Determine the [X, Y] coordinate at the center of the cell enclosing the given text.  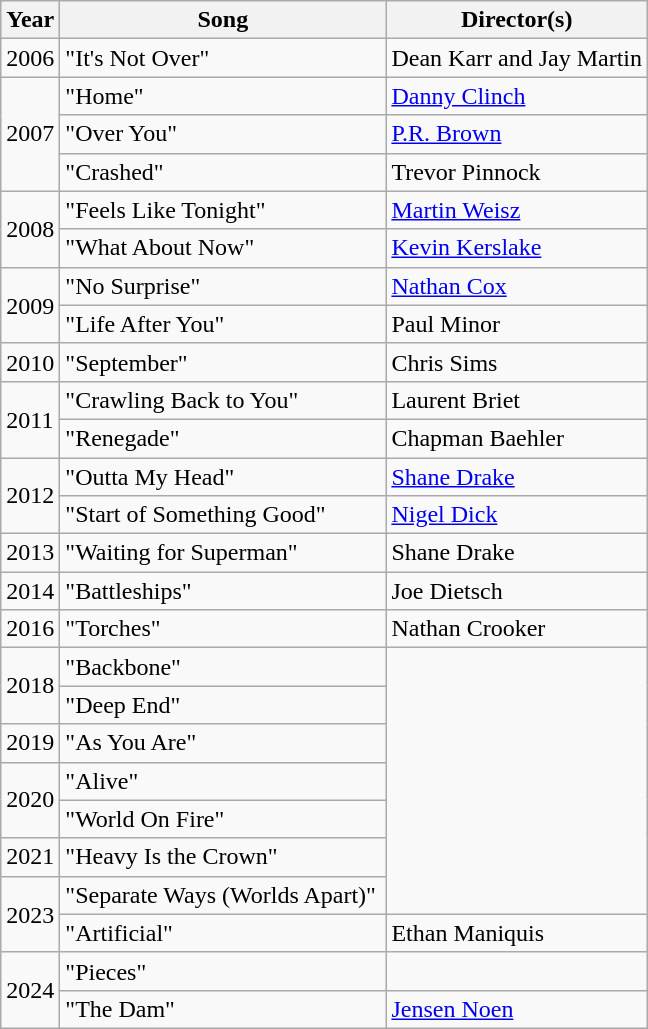
"No Surprise" [223, 286]
"Waiting for Superman" [223, 553]
"Battleships" [223, 591]
Nathan Crooker [517, 629]
2012 [30, 496]
"Backbone" [223, 667]
Nathan Cox [517, 286]
P.R. Brown [517, 134]
"Artificial" [223, 933]
2006 [30, 58]
2013 [30, 553]
"Torches" [223, 629]
Director(s) [517, 20]
Trevor Pinnock [517, 172]
2007 [30, 134]
"What About Now" [223, 248]
"Deep End" [223, 705]
2019 [30, 743]
"Pieces" [223, 971]
2009 [30, 305]
"The Dam" [223, 1009]
Jensen Noen [517, 1009]
Danny Clinch [517, 96]
2008 [30, 229]
"Start of Something Good" [223, 515]
Year [30, 20]
2016 [30, 629]
"Feels Like Tonight" [223, 210]
Chapman Baehler [517, 438]
"Outta My Head" [223, 477]
Dean Karr and Jay Martin [517, 58]
Paul Minor [517, 324]
"Crawling Back to You" [223, 400]
Kevin Kerslake [517, 248]
2014 [30, 591]
2018 [30, 686]
2021 [30, 857]
Nigel Dick [517, 515]
Chris Sims [517, 362]
"Separate Ways (Worlds Apart)" [223, 895]
"It's Not Over" [223, 58]
2011 [30, 419]
"Life After You" [223, 324]
2024 [30, 990]
Song [223, 20]
"Over You" [223, 134]
Martin Weisz [517, 210]
"Home" [223, 96]
2023 [30, 914]
"Alive" [223, 781]
"September" [223, 362]
Joe Dietsch [517, 591]
"As You Are" [223, 743]
"World On Fire" [223, 819]
2010 [30, 362]
"Heavy Is the Crown" [223, 857]
Laurent Briet [517, 400]
"Renegade" [223, 438]
Ethan Maniquis [517, 933]
"Crashed" [223, 172]
2020 [30, 800]
